For the text-containing cell, return its midpoint in [X, Y] coordinate format. 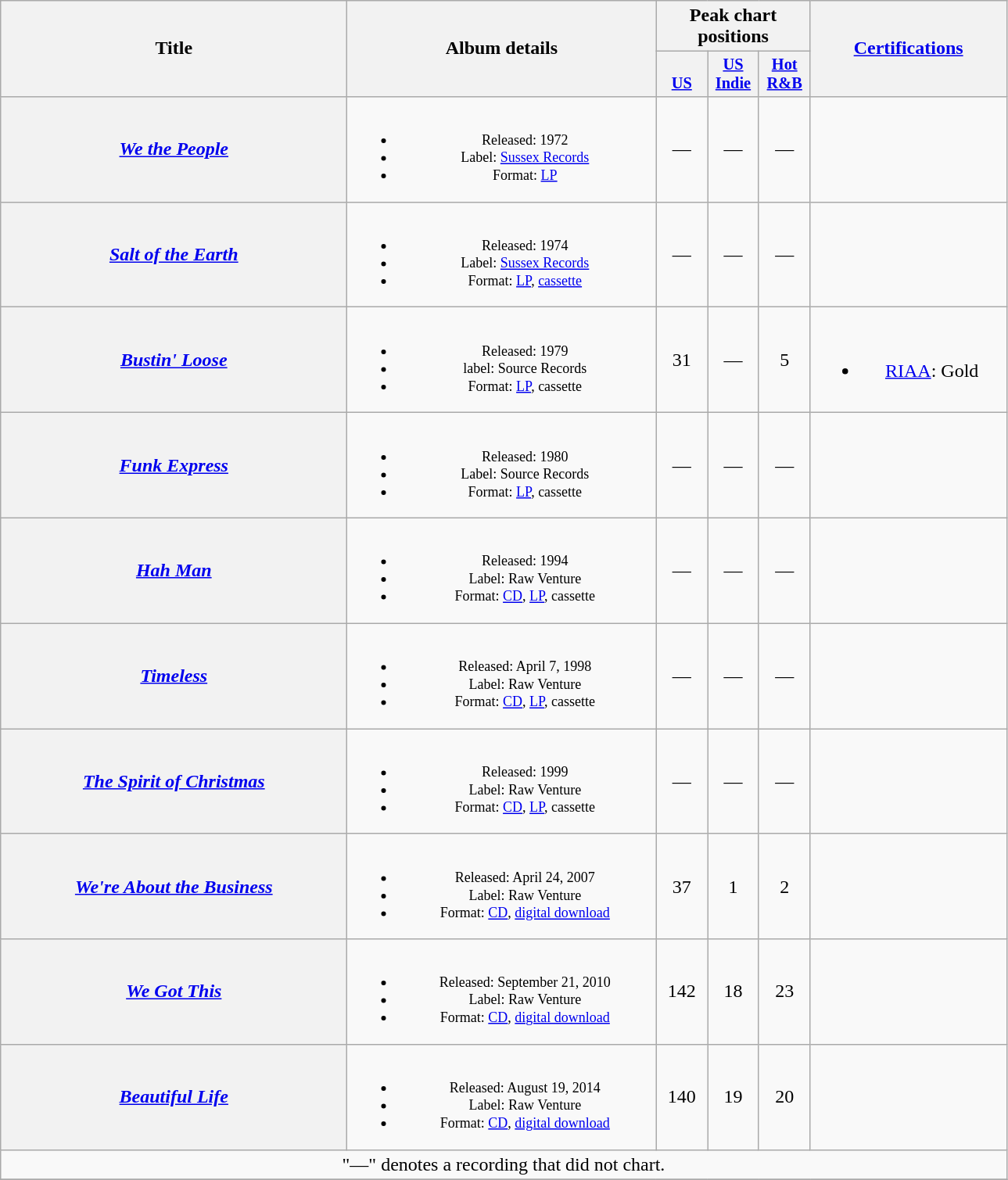
1 [734, 887]
US Indie [734, 74]
140 [682, 1098]
Beautiful Life [174, 1098]
US [682, 74]
Timeless [174, 676]
19 [734, 1098]
We Got This [174, 992]
31 [682, 360]
18 [734, 992]
Released: 1974 Label: Sussex RecordsFormat: LP, cassette [502, 255]
37 [682, 887]
Salt of the Earth [174, 255]
Title [174, 48]
Released: April 7, 1998 Label: Raw VentureFormat: CD, LP, cassette [502, 676]
Certifications [909, 48]
Hot R&B [784, 74]
Released: 1979 label: Source RecordsFormat: LP, cassette [502, 360]
Bustin' Loose [174, 360]
2 [784, 887]
142 [682, 992]
Hah Man [174, 571]
Peak chart positions [734, 27]
We the People [174, 149]
We're About the Business [174, 887]
5 [784, 360]
Released: September 21, 2010 Label: Raw VentureFormat: CD, digital download [502, 992]
Funk Express [174, 464]
Released: 1972 Label: Sussex RecordsFormat: LP [502, 149]
Released: April 24, 2007 Label: Raw VentureFormat: CD, digital download [502, 887]
20 [784, 1098]
The Spirit of Christmas [174, 782]
"—" denotes a recording that did not chart. [504, 1164]
Released: 1994 Label: Raw VentureFormat: CD, LP, cassette [502, 571]
RIAA: Gold [909, 360]
Released: August 19, 2014 Label: Raw VentureFormat: CD, digital download [502, 1098]
Album details [502, 48]
23 [784, 992]
Released: 1999 Label: Raw VentureFormat: CD, LP, cassette [502, 782]
Released: 1980 Label: Source RecordsFormat: LP, cassette [502, 464]
